Capture the cell that displays the provided text and extract its [x, y] central coordinate. 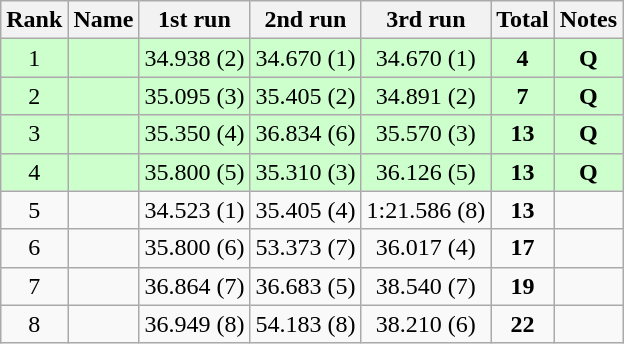
35.800 (6) [194, 248]
35.405 (2) [306, 96]
36.949 (8) [194, 324]
2nd run [306, 20]
36.126 (5) [426, 172]
3rd run [426, 20]
36.683 (5) [306, 286]
1:21.586 (8) [426, 210]
3 [34, 134]
2 [34, 96]
Notes [588, 20]
36.834 (6) [306, 134]
35.570 (3) [426, 134]
36.864 (7) [194, 286]
5 [34, 210]
38.210 (6) [426, 324]
8 [34, 324]
34.891 (2) [426, 96]
34.523 (1) [194, 210]
1 [34, 58]
Total [523, 20]
38.540 (7) [426, 286]
36.017 (4) [426, 248]
17 [523, 248]
1st run [194, 20]
35.405 (4) [306, 210]
35.800 (5) [194, 172]
35.095 (3) [194, 96]
34.938 (2) [194, 58]
35.350 (4) [194, 134]
22 [523, 324]
6 [34, 248]
Name [104, 20]
54.183 (8) [306, 324]
35.310 (3) [306, 172]
19 [523, 286]
Rank [34, 20]
53.373 (7) [306, 248]
